Extract the (X, Y) coordinate from the center of the cell holding the provided text.  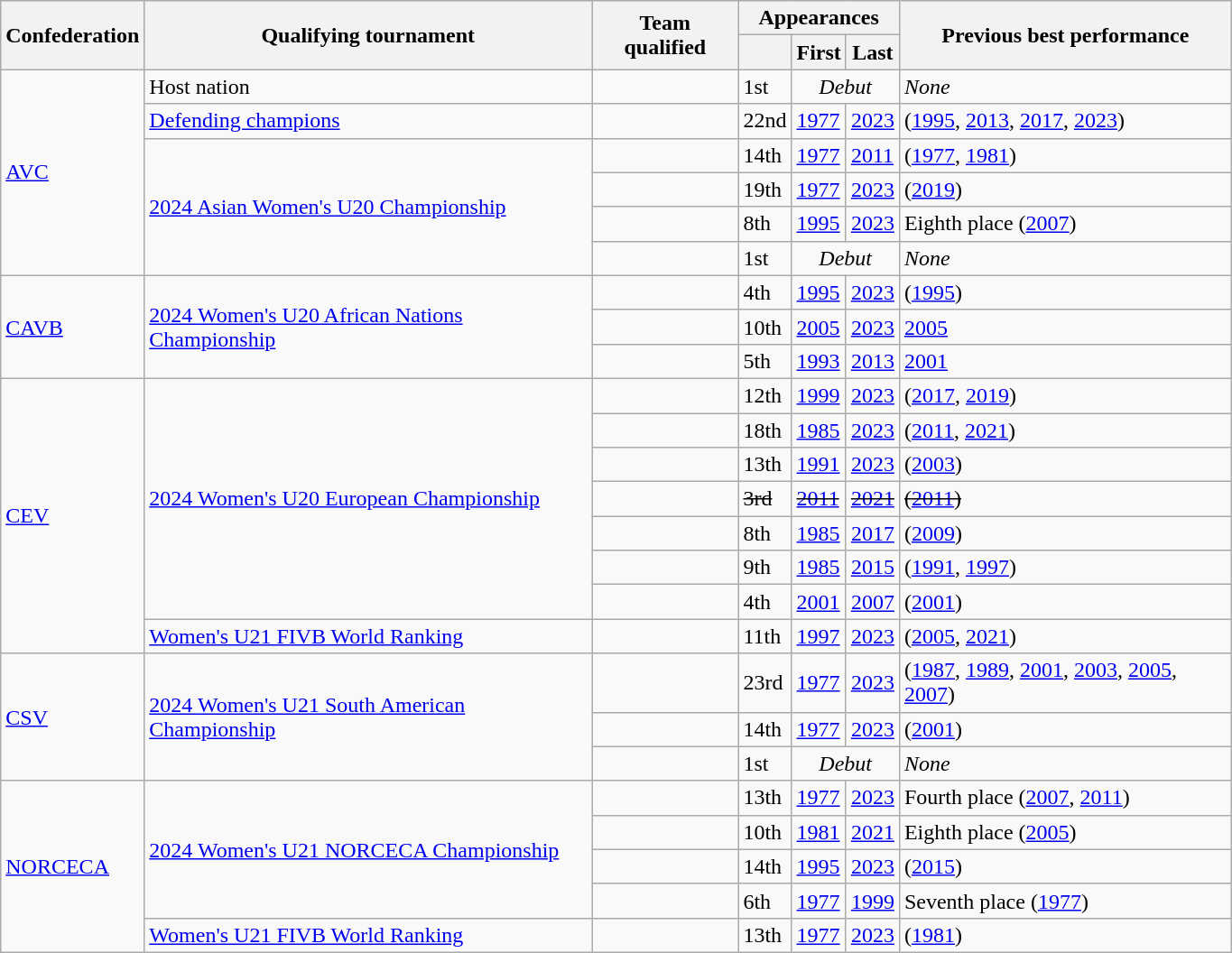
2017 (872, 533)
2024 Women's U20 European Championship (368, 498)
1997 (819, 636)
Fourth place (2007, 2011) (1065, 798)
2015 (872, 568)
First (819, 52)
NORCECA (72, 866)
Host nation (368, 87)
Last (872, 52)
2024 Asian Women's U20 Championship (368, 207)
23rd (765, 682)
Eighth place (2005) (1065, 832)
11th (765, 636)
CSV (72, 717)
(2003) (1065, 465)
(2005, 2021) (1065, 636)
AVC (72, 172)
12th (765, 395)
(2015) (1065, 866)
CEV (72, 515)
(1981) (1065, 935)
2024 Women's U21 NORCECA Championship (368, 849)
2007 (872, 602)
5th (765, 361)
2024 Women's U20 African Nations Championship (368, 327)
Appearances (819, 18)
Eighth place (2007) (1065, 224)
(2011) (1065, 499)
6th (765, 901)
1993 (819, 361)
9th (765, 568)
22nd (765, 121)
(1977, 1981) (1065, 155)
CAVB (72, 327)
(2009) (1065, 533)
Confederation (72, 35)
(2019) (1065, 190)
1981 (819, 832)
Seventh place (1977) (1065, 901)
Qualifying tournament (368, 35)
3rd (765, 499)
Defending champions (368, 121)
(1987, 1989, 2001, 2003, 2005, 2007) (1065, 682)
2024 Women's U21 South American Championship (368, 717)
(1991, 1997) (1065, 568)
18th (765, 430)
(1995, 2013, 2017, 2023) (1065, 121)
(2011, 2021) (1065, 430)
(1995) (1065, 292)
1991 (819, 465)
(2017, 2019) (1065, 395)
Team qualified (665, 35)
2013 (872, 361)
Previous best performance (1065, 35)
19th (765, 190)
